Search for the cell housing the specified text and yield its (x, y) center coordinate. 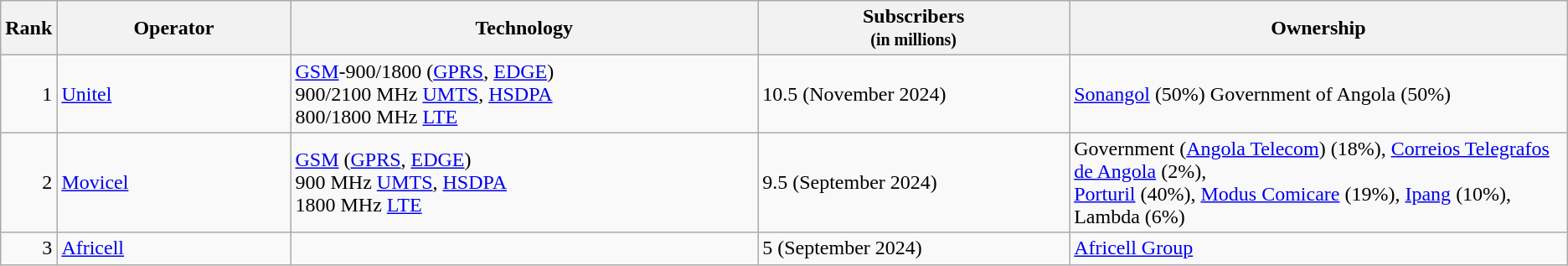
5 (September 2024) (914, 248)
3 (28, 248)
GSM (GPRS, EDGE)900 MHz UMTS, HSDPA 1800 MHz LTE (524, 183)
GSM-900/1800 (GPRS, EDGE)900/2100 MHz UMTS, HSDPA 800/1800 MHz LTE (524, 94)
Rank (28, 29)
Operator (174, 29)
1 (28, 94)
9.5 (September 2024) (914, 183)
Technology (524, 29)
Africell Group (1318, 248)
Sonangol (50%) Government of Angola (50%) (1318, 94)
10.5 (November 2024) (914, 94)
Africell (174, 248)
Government (Angola Telecom) (18%), Correios Telegrafos de Angola (2%), Porturil (40%), Modus Comicare (19%), Ipang (10%), Lambda (6%) (1318, 183)
2 (28, 183)
Ownership (1318, 29)
Movicel (174, 183)
Unitel (174, 94)
Subscribers(in millions) (914, 29)
